From the cell containing the given text, extract its center point as [X, Y] coordinate. 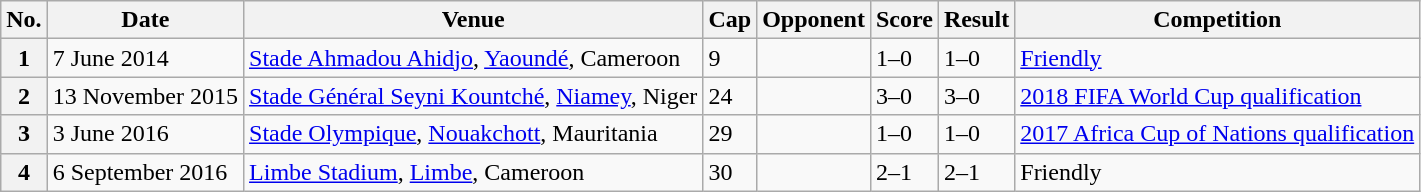
4 [24, 172]
29 [730, 134]
Cap [730, 20]
Opponent [814, 20]
30 [730, 172]
2 [24, 96]
1 [24, 58]
Stade Général Seyni Kountché, Niamey, Niger [474, 96]
Stade Ahmadou Ahidjo, Yaoundé, Cameroon [474, 58]
Result [976, 20]
2018 FIFA World Cup qualification [1218, 96]
9 [730, 58]
3 [24, 134]
Limbe Stadium, Limbe, Cameroon [474, 172]
2017 Africa Cup of Nations qualification [1218, 134]
13 November 2015 [145, 96]
6 September 2016 [145, 172]
3 June 2016 [145, 134]
Venue [474, 20]
7 June 2014 [145, 58]
Competition [1218, 20]
24 [730, 96]
Score [904, 20]
Stade Olympique, Nouakchott, Mauritania [474, 134]
No. [24, 20]
Date [145, 20]
